Capture the cell that displays the provided text and extract its (x, y) central coordinate. 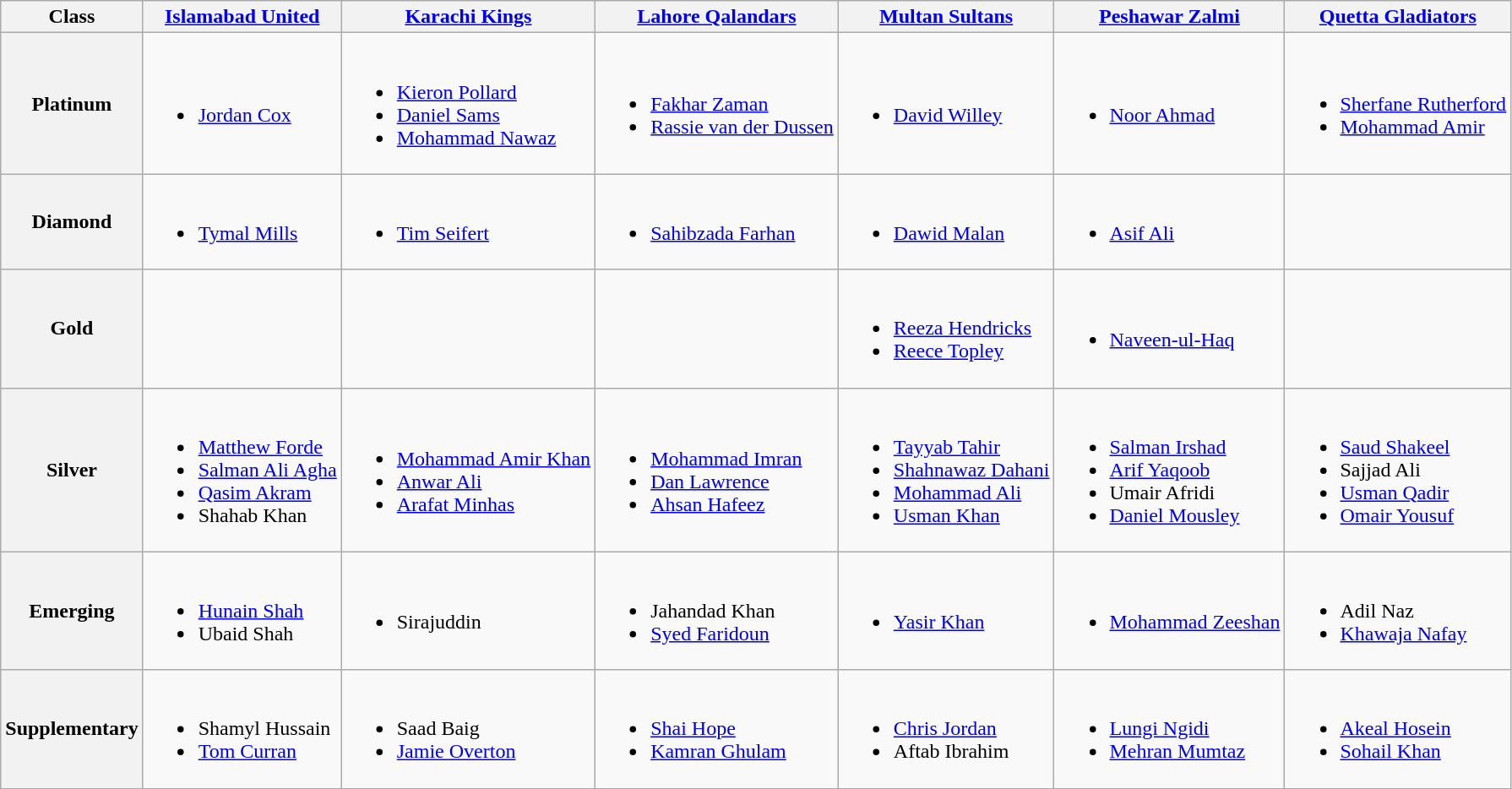
Quetta Gladiators (1398, 17)
Tayyab TahirShahnawaz DahaniMohammad AliUsman Khan (946, 470)
Yasir Khan (946, 611)
Mohammad ImranDan LawrenceAhsan Hafeez (717, 470)
Diamond (72, 221)
Silver (72, 470)
Sherfane RutherfordMohammad Amir (1398, 103)
Sahibzada Farhan (717, 221)
Multan Sultans (946, 17)
Emerging (72, 611)
Platinum (72, 103)
Gold (72, 329)
David Willey (946, 103)
Salman IrshadArif YaqoobUmair AfridiDaniel Mousley (1169, 470)
Akeal HoseinSohail Khan (1398, 729)
Lungi NgidiMehran Mumtaz (1169, 729)
Mohammad Zeeshan (1169, 611)
Chris JordanAftab Ibrahim (946, 729)
Karachi Kings (468, 17)
Kieron PollardDaniel SamsMohammad Nawaz (468, 103)
Tim Seifert (468, 221)
Sirajuddin (468, 611)
Saad BaigJamie Overton (468, 729)
Naveen-ul-Haq (1169, 329)
Mohammad Amir KhanAnwar AliArafat Minhas (468, 470)
Asif Ali (1169, 221)
Matthew FordeSalman Ali AghaQasim AkramShahab Khan (242, 470)
Dawid Malan (946, 221)
Tymal Mills (242, 221)
Saud ShakeelSajjad AliUsman QadirOmair Yousuf (1398, 470)
Adil NazKhawaja Nafay (1398, 611)
Noor Ahmad (1169, 103)
Reeza HendricksReece Topley (946, 329)
Lahore Qalandars (717, 17)
Jahandad KhanSyed Faridoun (717, 611)
Peshawar Zalmi (1169, 17)
Fakhar ZamanRassie van der Dussen (717, 103)
Shamyl HussainTom Curran (242, 729)
Hunain ShahUbaid Shah (242, 611)
Class (72, 17)
Shai HopeKamran Ghulam (717, 729)
Supplementary (72, 729)
Jordan Cox (242, 103)
Islamabad United (242, 17)
